Return (x, y) of the center of cell containing provided text 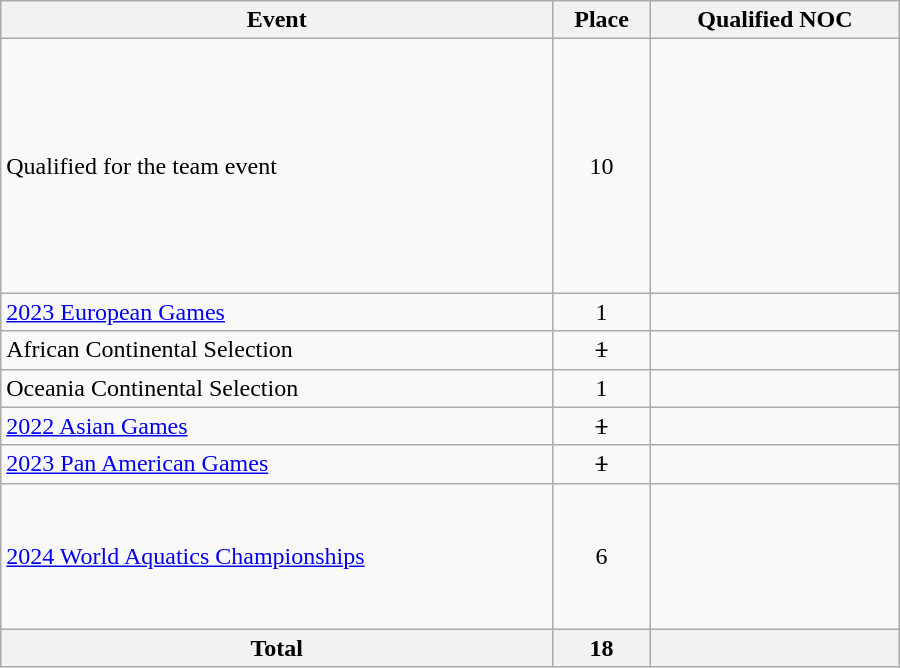
18 (602, 648)
Oceania Continental Selection (277, 388)
Qualified NOC (776, 20)
2023 Pan American Games (277, 464)
African Continental Selection (277, 350)
10 (602, 166)
Total (277, 648)
Event (277, 20)
2023 European Games (277, 312)
6 (602, 556)
Place (602, 20)
2022 Asian Games (277, 426)
Qualified for the team event (277, 166)
2024 World Aquatics Championships (277, 556)
